For the text-containing cell, return its midpoint in (X, Y) coordinate format. 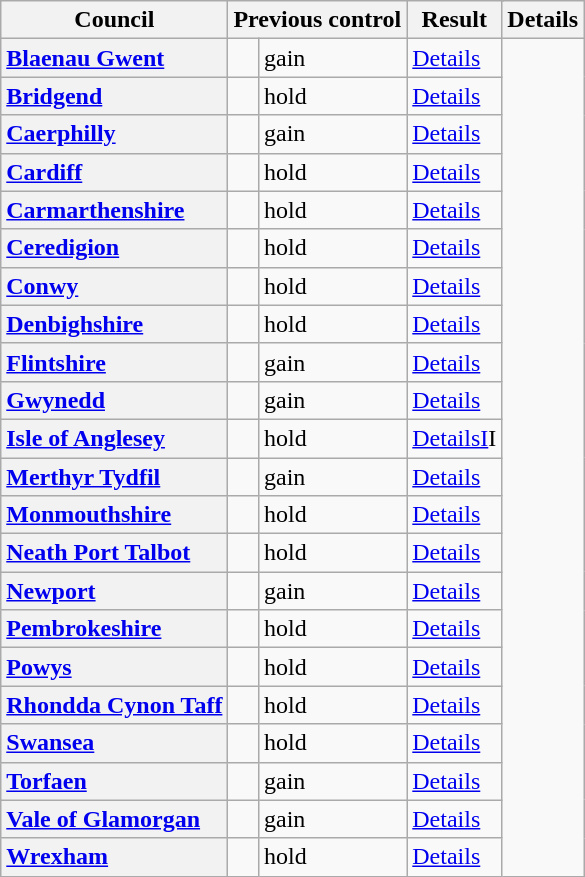
Cardiff (114, 172)
Ceredigion (114, 248)
Isle of Anglesey (114, 438)
Pembrokeshire (114, 629)
Denbighshire (114, 324)
Vale of Glamorgan (114, 819)
Wrexham (114, 857)
DetailsII (454, 438)
Result (454, 20)
Caerphilly (114, 134)
Bridgend (114, 96)
Conwy (114, 286)
Flintshire (114, 362)
Neath Port Talbot (114, 553)
Gwynedd (114, 400)
Torfaen (114, 781)
Previous control (318, 20)
Carmarthenshire (114, 210)
Powys (114, 667)
Newport (114, 591)
Swansea (114, 743)
Merthyr Tydfil (114, 477)
Council (114, 20)
Monmouthshire (114, 515)
Blaenau Gwent (114, 58)
Rhondda Cynon Taff (114, 705)
